Detect which cell encompasses the target text, then output its [x, y] center coordinate. 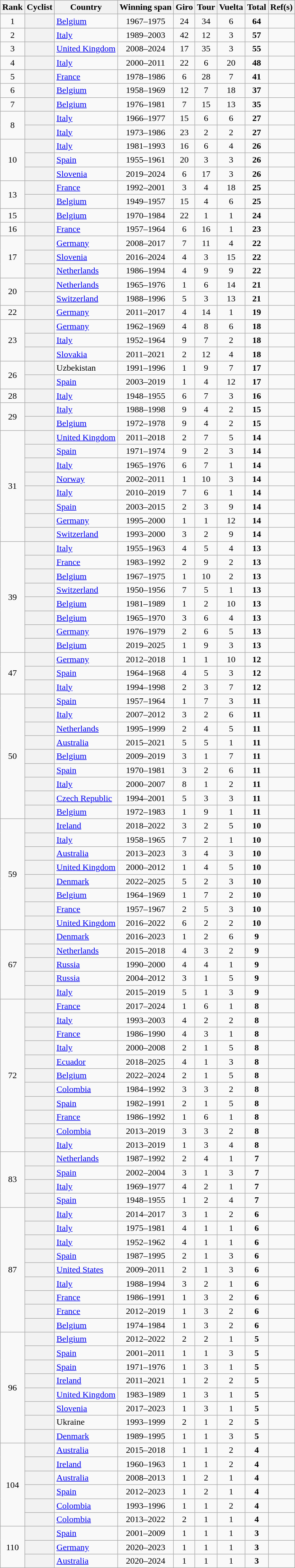
1994–2001 [146, 798]
1995–1999 [146, 729]
2016–2022 [146, 923]
1991–1996 [146, 368]
1986–1994 [146, 271]
1988–1996 [146, 299]
48 [257, 63]
1971–1974 [146, 451]
1971–1976 [146, 1367]
1960–1963 [146, 1464]
1969–1977 [146, 1186]
2020–2023 [146, 1547]
1958–1969 [146, 90]
47 [12, 673]
2015–2021 [146, 742]
1989–2003 [146, 35]
2011–2018 [146, 437]
87 [12, 1270]
2007–2012 [146, 715]
2000–2012 [146, 867]
2003–2015 [146, 507]
2016–2024 [146, 257]
34 [206, 21]
1988–1998 [146, 410]
2017–2023 [146, 1408]
2018–2025 [146, 1062]
42 [184, 35]
1950–1956 [146, 590]
1990–2000 [146, 964]
2008–2013 [146, 1478]
1966–1977 [146, 118]
Ukraine [86, 1422]
1958–1965 [146, 839]
1995–2000 [146, 520]
2002–2011 [146, 479]
2001–2011 [146, 1353]
1972–1983 [146, 812]
Rank [12, 7]
72 [12, 1075]
110 [12, 1547]
1981–1993 [146, 146]
104 [12, 1485]
2011–2017 [146, 312]
2000–2008 [146, 1048]
2009–2011 [146, 1269]
59 [12, 874]
2012–2022 [146, 1339]
67 [12, 964]
2008–2017 [146, 243]
2022–2024 [146, 1076]
1972–1978 [146, 424]
1964–1968 [146, 673]
Country [86, 7]
50 [12, 757]
1952–1964 [146, 340]
1983–1989 [146, 1395]
2014–2017 [146, 1214]
Winning span [146, 7]
2002–2004 [146, 1173]
1964–1969 [146, 895]
2003–2019 [146, 382]
Cyclist [40, 7]
1987–1992 [146, 1159]
31 [12, 486]
1978–1986 [146, 77]
1970–1981 [146, 770]
1986–1992 [146, 1117]
1993–2000 [146, 534]
Giro [184, 7]
2000–2007 [146, 784]
Total [257, 7]
Norway [86, 479]
1949–1957 [146, 202]
1962–1969 [146, 326]
1984–1992 [146, 1089]
2012–2019 [146, 1311]
2008–2024 [146, 49]
2000–2011 [146, 63]
2012–2023 [146, 1491]
2013–2022 [146, 1520]
1955–1963 [146, 548]
1957–1967 [146, 909]
2020–2024 [146, 1561]
1976–1981 [146, 104]
2009–2019 [146, 756]
1988–1994 [146, 1283]
Ecuador [86, 1062]
2018–2022 [146, 826]
96 [12, 1388]
2019–2024 [146, 174]
2010–2019 [146, 493]
1974–1984 [146, 1325]
1986–1991 [146, 1298]
1965–1970 [146, 618]
2019–2025 [146, 645]
2012–2018 [146, 659]
2016–2023 [146, 937]
2013–2023 [146, 854]
Vuelta [231, 7]
1989–1995 [146, 1436]
37 [257, 90]
41 [257, 77]
1955–1961 [146, 160]
83 [12, 1179]
19 [257, 312]
1975–1981 [146, 1228]
1952–1962 [146, 1242]
2017–2024 [146, 1006]
1993–1996 [146, 1506]
57 [257, 35]
1983–1992 [146, 562]
39 [12, 597]
United States [86, 1269]
64 [257, 21]
1982–1991 [146, 1103]
1986–1990 [146, 1034]
Czech Republic [86, 798]
1992–2001 [146, 188]
Slovakia [86, 354]
1970–1984 [146, 215]
1987–1995 [146, 1256]
2001–2009 [146, 1533]
1993–2003 [146, 1020]
2004–2012 [146, 978]
29 [12, 417]
Uzbekistan [86, 368]
1994–1998 [146, 687]
1981–1989 [146, 604]
55 [257, 49]
1973–1986 [146, 132]
Ref(s) [282, 7]
1993–1999 [146, 1422]
Tour [206, 7]
1976–1979 [146, 632]
2022–2025 [146, 881]
2015–2019 [146, 992]
